Search for the cell housing the specified text and yield its [x, y] center coordinate. 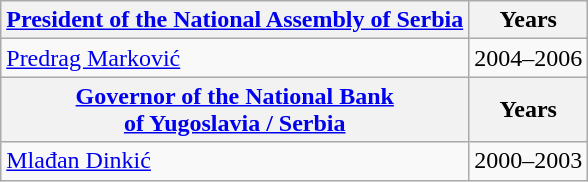
Governor of the National Bankof Yugoslavia / Serbia [235, 110]
Mlađan Dinkić [235, 161]
2000–2003 [528, 161]
President of the National Assembly of Serbia [235, 20]
Predrag Marković [235, 58]
2004–2006 [528, 58]
